Detect which cell encompasses the target text, then output its [x, y] center coordinate. 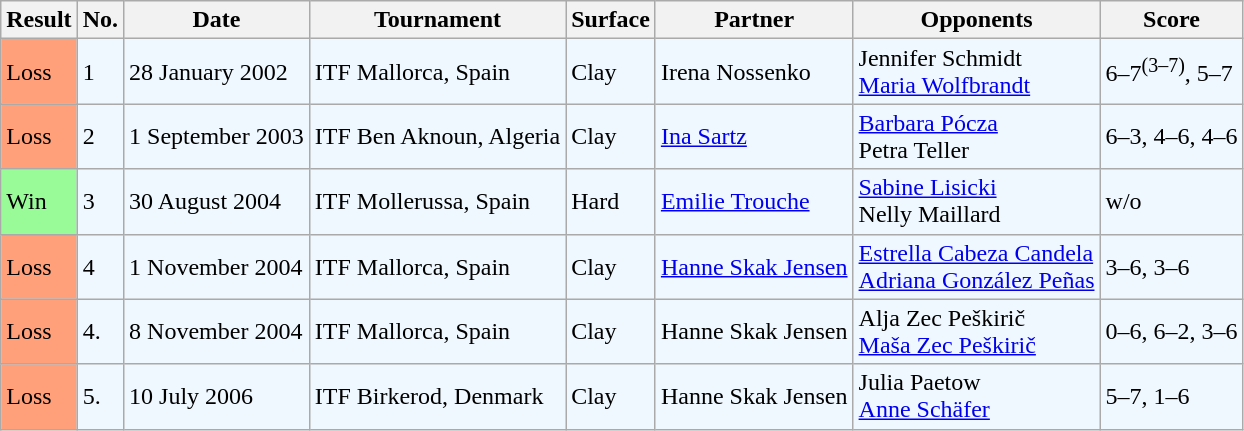
6–3, 4–6, 4–6 [1172, 136]
Emilie Trouche [754, 202]
Result [39, 20]
No. [100, 20]
Tournament [437, 20]
Ina Sartz [754, 136]
ITF Birkerod, Denmark [437, 396]
2 [100, 136]
Hard [611, 202]
Win [39, 202]
5–7, 1–6 [1172, 396]
Alja Zec Peškirič Maša Zec Peškirič [976, 332]
6–7(3–7), 5–7 [1172, 72]
1 [100, 72]
Estrella Cabeza Candela Adriana González Peñas [976, 266]
28 January 2002 [217, 72]
0–6, 6–2, 3–6 [1172, 332]
30 August 2004 [217, 202]
Jennifer Schmidt Maria Wolfbrandt [976, 72]
Date [217, 20]
ITF Ben Aknoun, Algeria [437, 136]
Irena Nossenko [754, 72]
Julia Paetow Anne Schäfer [976, 396]
Partner [754, 20]
w/o [1172, 202]
ITF Mollerussa, Spain [437, 202]
3–6, 3–6 [1172, 266]
Sabine Lisicki Nelly Maillard [976, 202]
Score [1172, 20]
10 July 2006 [217, 396]
5. [100, 396]
4. [100, 332]
4 [100, 266]
Opponents [976, 20]
Barbara Pócza Petra Teller [976, 136]
1 September 2003 [217, 136]
8 November 2004 [217, 332]
3 [100, 202]
Surface [611, 20]
1 November 2004 [217, 266]
